Scan for the cell matching the given text and deliver its [X, Y] coordinate at center. 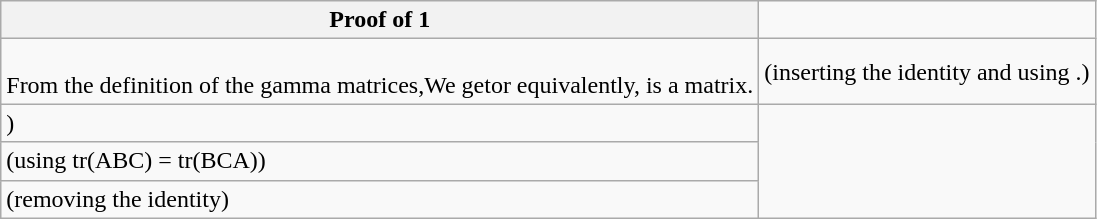
From the definition of the gamma matrices,We getor equivalently, is a matrix. [380, 72]
(removing the identity) [380, 199]
Proof of 1 [380, 20]
(inserting the identity and using .) [927, 72]
(using tr(ABC) = tr(BCA)) [380, 161]
) [380, 123]
